Detect which cell encompasses the target text, then output its (X, Y) center coordinate. 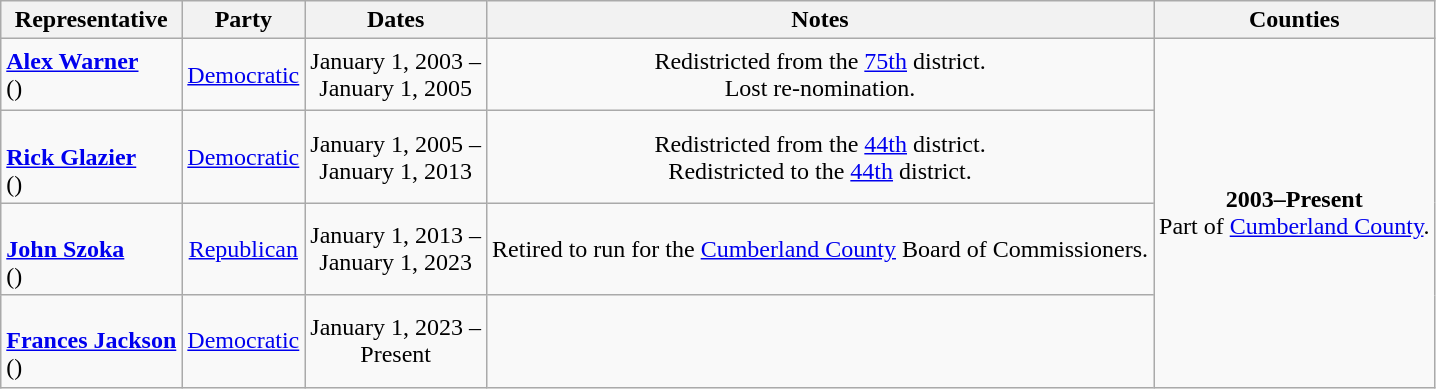
Rick Glazier() (92, 157)
January 1, 2003 – January 1, 2005 (396, 75)
Redistricted from the 44th district. Redistricted to the 44th district. (820, 157)
Representative (92, 20)
Notes (820, 20)
January 1, 2023 – Present (396, 341)
2003–Present Part of Cumberland County. (1294, 213)
Alex Warner() (92, 75)
January 1, 2005 – January 1, 2013 (396, 157)
Dates (396, 20)
Retired to run for the Cumberland County Board of Commissioners. (820, 249)
January 1, 2013 – January 1, 2023 (396, 249)
John Szoka() (92, 249)
Counties (1294, 20)
Redistricted from the 75th district. Lost re-nomination. (820, 75)
Frances Jackson() (92, 341)
Republican (244, 249)
Party (244, 20)
